Provide the [x, y] coordinate of the cell's center where the given text is located.  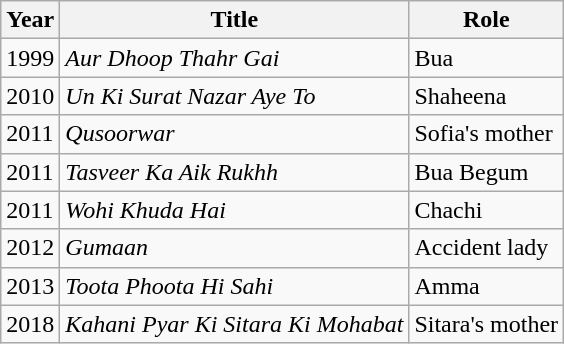
Accident lady [486, 248]
Year [30, 20]
Role [486, 20]
Wohi Khuda Hai [234, 210]
Kahani Pyar Ki Sitara Ki Mohabat [234, 324]
Sitara's mother [486, 324]
Un Ki Surat Nazar Aye To [234, 96]
2010 [30, 96]
2012 [30, 248]
Toota Phoota Hi Sahi [234, 286]
Bua Begum [486, 172]
Gumaan [234, 248]
Shaheena [486, 96]
Chachi [486, 210]
Title [234, 20]
2018 [30, 324]
Qusoorwar [234, 134]
Amma [486, 286]
2013 [30, 286]
1999 [30, 58]
Sofia's mother [486, 134]
Bua [486, 58]
Aur Dhoop Thahr Gai [234, 58]
Tasveer Ka Aik Rukhh [234, 172]
